Determine the (x, y) coordinate at the center of the cell enclosing the given text.  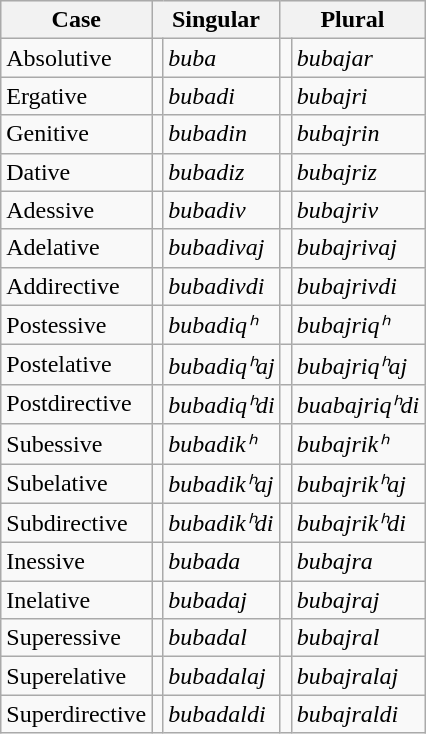
bubadalaj (222, 676)
bubadiv (222, 210)
Superelative (76, 676)
bubajrivaj (358, 248)
bubajriv (358, 210)
bubajrikʰaj (358, 484)
Postelative (76, 365)
bubadiqʰ (222, 325)
Case (76, 20)
bubajrin (358, 134)
bubadin (222, 134)
bubajar (358, 58)
Postdirective (76, 404)
bubajralaj (358, 676)
Plural (352, 20)
bubajriqʰ (358, 325)
bubadi (222, 96)
bubajraldi (358, 714)
bubadikʰ (222, 444)
Subessive (76, 444)
Absolutive (76, 58)
bubadivaj (222, 248)
Adessive (76, 210)
bubadikʰdi (222, 523)
Genitive (76, 134)
bubadaldi (222, 714)
bubadal (222, 638)
bubadiqʰaj (222, 365)
bubadivdi (222, 286)
bubajra (358, 562)
Postessive (76, 325)
bubajriz (358, 172)
bubajraj (358, 600)
bubadiz (222, 172)
bubadikʰaj (222, 484)
Subelative (76, 484)
bubada (222, 562)
Dative (76, 172)
bubajrikʰdi (358, 523)
buba (222, 58)
buabajriqʰdi (358, 404)
Inessive (76, 562)
bubajrivdi (358, 286)
bubajral (358, 638)
Adelative (76, 248)
Singular (216, 20)
bubadiqʰdi (222, 404)
bubajri (358, 96)
bubajrikʰ (358, 444)
Superdirective (76, 714)
bubajriqʰaj (358, 365)
Superessive (76, 638)
bubadaj (222, 600)
Subdirective (76, 523)
Inelative (76, 600)
Addirective (76, 286)
Ergative (76, 96)
